From the cell containing the given text, extract its center point as [X, Y] coordinate. 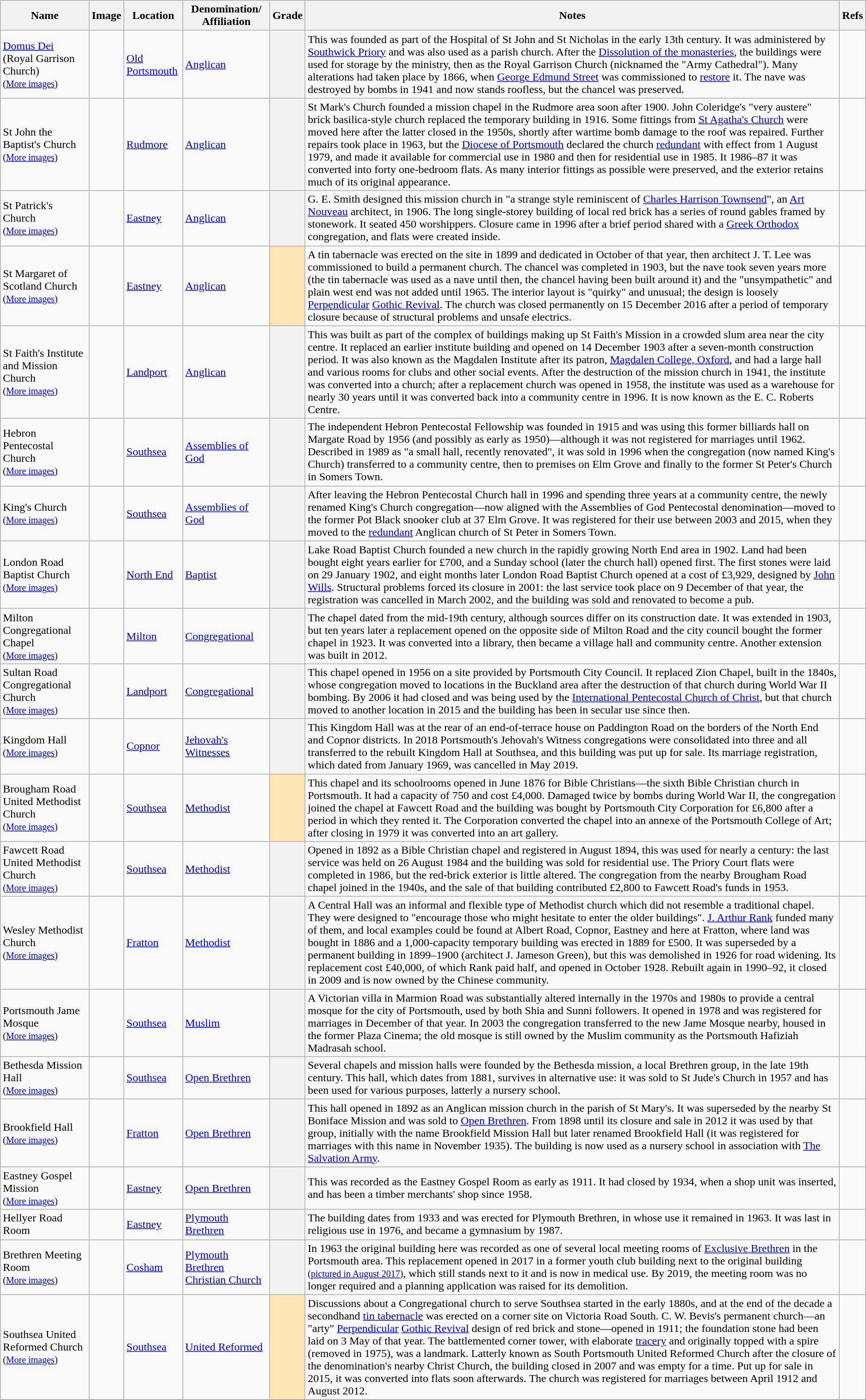
St Patrick's Church(More images) [45, 218]
Image [106, 16]
London Road Baptist Church(More images) [45, 575]
Milton [154, 636]
Location [154, 16]
Plymouth Brethren Christian Church [227, 1267]
Brougham Road United Methodist Church(More images) [45, 807]
Bethesda Mission Hall(More images) [45, 1078]
Brethren Meeting Room(More images) [45, 1267]
Hebron Pentecostal Church(More images) [45, 452]
St John the Baptist's Church(More images) [45, 144]
Old Portsmouth [154, 64]
North End [154, 575]
Southsea United Reformed Church(More images) [45, 1347]
Jehovah's Witnesses [227, 746]
Fawcett Road United Methodist Church(More images) [45, 869]
Wesley Methodist Church(More images) [45, 943]
Brookfield Hall(More images) [45, 1133]
Domus Dei (Royal Garrison Church)(More images) [45, 64]
Cosham [154, 1267]
Hellyer Road Room [45, 1224]
Portsmouth Jame Mosque(More images) [45, 1023]
Name [45, 16]
Plymouth Brethren [227, 1224]
Eastney Gospel Mission(More images) [45, 1188]
Grade [287, 16]
St Margaret of Scotland Church(More images) [45, 286]
Refs [853, 16]
Notes [573, 16]
Milton Congregational Chapel(More images) [45, 636]
Sultan Road Congregational Church(More images) [45, 691]
King's Church(More images) [45, 514]
Denomination/Affiliation [227, 16]
Muslim [227, 1023]
Copnor [154, 746]
St Faith's Institute and Mission Church(More images) [45, 372]
Rudmore [154, 144]
United Reformed [227, 1347]
Baptist [227, 575]
Kingdom Hall(More images) [45, 746]
